Return [x, y] of the center of cell containing provided text 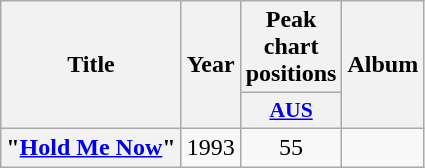
Peak chart positions [291, 47]
Title [91, 65]
55 [291, 147]
Year [210, 65]
Album [383, 65]
1993 [210, 147]
"Hold Me Now" [91, 147]
AUS [291, 111]
